Extract the (x, y) coordinate from the center of the cell holding the provided text.  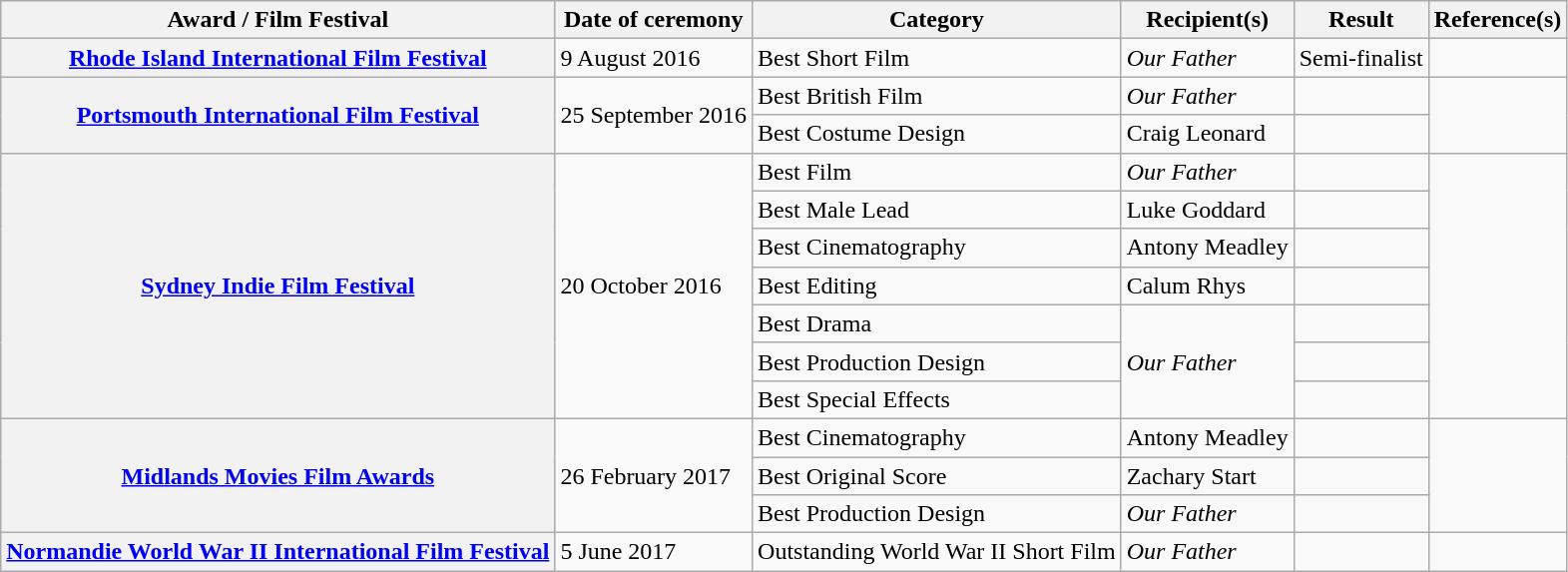
Best Male Lead (937, 210)
25 September 2016 (654, 115)
Best Drama (937, 323)
20 October 2016 (654, 286)
5 June 2017 (654, 552)
Best Film (937, 172)
Reference(s) (1497, 20)
Craig Leonard (1208, 134)
Semi-finalist (1361, 58)
Best British Film (937, 96)
Zachary Start (1208, 476)
Normandie World War II International Film Festival (277, 552)
Recipient(s) (1208, 20)
Date of ceremony (654, 20)
Portsmouth International Film Festival (277, 115)
26 February 2017 (654, 475)
Best Special Effects (937, 399)
Result (1361, 20)
Calum Rhys (1208, 286)
9 August 2016 (654, 58)
Midlands Movies Film Awards (277, 475)
Sydney Indie Film Festival (277, 286)
Outstanding World War II Short Film (937, 552)
Rhode Island International Film Festival (277, 58)
Award / Film Festival (277, 20)
Luke Goddard (1208, 210)
Best Costume Design (937, 134)
Category (937, 20)
Best Editing (937, 286)
Best Short Film (937, 58)
Best Original Score (937, 476)
